Capture the cell that displays the provided text and extract its [x, y] central coordinate. 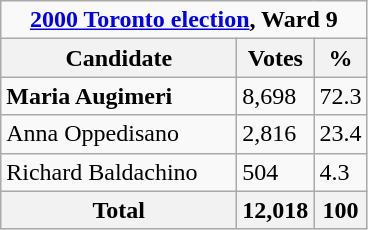
12,018 [276, 210]
4.3 [340, 172]
2,816 [276, 134]
8,698 [276, 96]
Richard Baldachino [119, 172]
504 [276, 172]
Total [119, 210]
100 [340, 210]
Maria Augimeri [119, 96]
% [340, 58]
Anna Oppedisano [119, 134]
Votes [276, 58]
Candidate [119, 58]
2000 Toronto election, Ward 9 [184, 20]
23.4 [340, 134]
72.3 [340, 96]
